Search for the cell housing the specified text and yield its [X, Y] center coordinate. 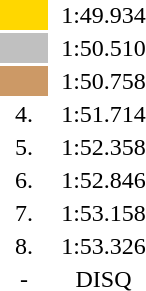
7. [24, 213]
4. [24, 114]
5. [24, 147]
6. [24, 180]
8. [24, 246]
